For the text-containing cell, return its midpoint in [X, Y] coordinate format. 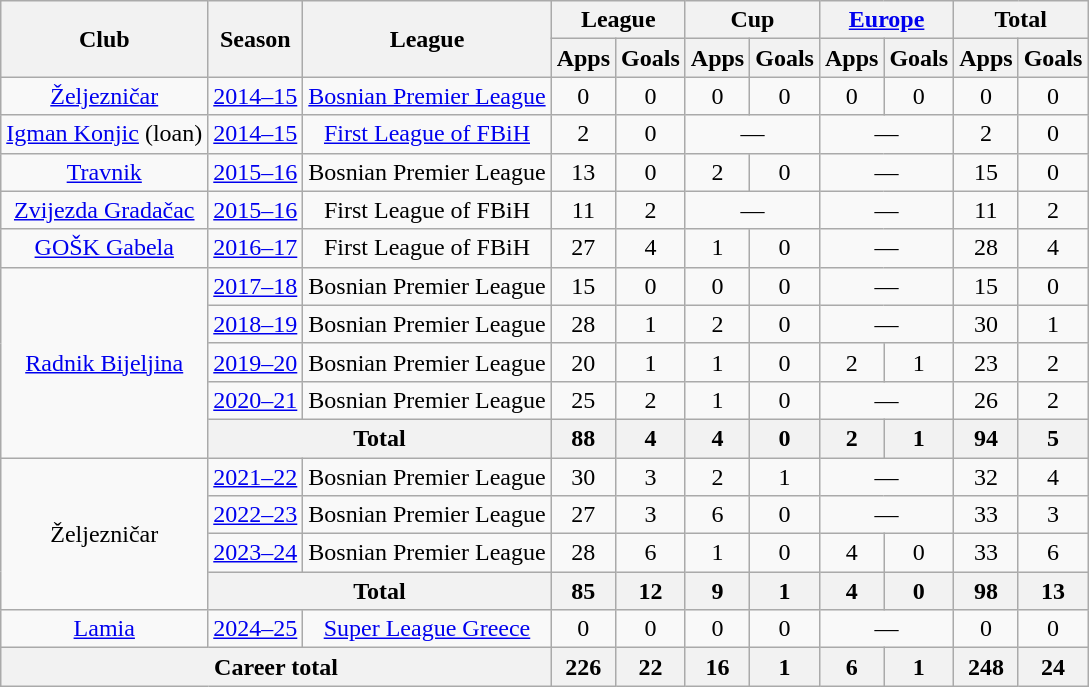
26 [986, 400]
88 [583, 438]
12 [651, 591]
94 [986, 438]
32 [986, 477]
16 [717, 667]
2016–17 [256, 248]
248 [986, 667]
Travnik [104, 172]
Zvijezda Gradačac [104, 210]
2020–21 [256, 400]
2019–20 [256, 362]
20 [583, 362]
2024–25 [256, 629]
85 [583, 591]
Cup [752, 20]
22 [651, 667]
2017–18 [256, 286]
23 [986, 362]
Super League Greece [427, 629]
2018–19 [256, 324]
Club [104, 39]
Europe [886, 20]
Season [256, 39]
5 [1053, 438]
2022–23 [256, 515]
Radnik Bijeljina [104, 362]
24 [1053, 667]
GOŠK Gabela [104, 248]
Igman Konjic (loan) [104, 134]
98 [986, 591]
2023–24 [256, 553]
Career total [276, 667]
Lamia [104, 629]
226 [583, 667]
9 [717, 591]
2021–22 [256, 477]
25 [583, 400]
